From the cell containing the given text, extract its center point as [X, Y] coordinate. 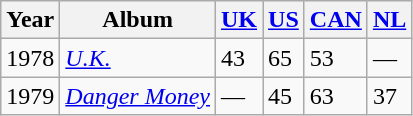
Danger Money [138, 96]
53 [336, 58]
US [284, 20]
37 [389, 96]
NL [389, 20]
CAN [336, 20]
65 [284, 58]
U.K. [138, 58]
1979 [30, 96]
Album [138, 20]
UK [240, 20]
63 [336, 96]
1978 [30, 58]
43 [240, 58]
Year [30, 20]
45 [284, 96]
